For the text-containing cell, return its midpoint in (X, Y) coordinate format. 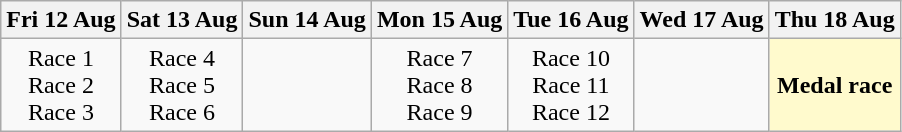
Medal race (834, 85)
Race 1Race 2Race 3 (61, 85)
Fri 12 Aug (61, 20)
Thu 18 Aug (834, 20)
Sat 13 Aug (182, 20)
Race 4Race 5Race 6 (182, 85)
Sun 14 Aug (307, 20)
Mon 15 Aug (439, 20)
Race 7Race 8Race 9 (439, 85)
Tue 16 Aug (571, 20)
Race 10Race 11Race 12 (571, 85)
Wed 17 Aug (702, 20)
